Scan for the cell matching the given text and deliver its [x, y] coordinate at center. 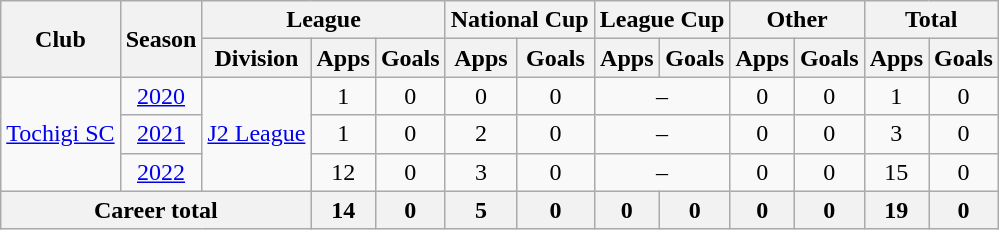
Total [931, 20]
Club [60, 39]
19 [896, 210]
2 [481, 134]
5 [481, 210]
12 [343, 172]
2022 [161, 172]
Other [797, 20]
Career total [156, 210]
Division [256, 58]
National Cup [520, 20]
2020 [161, 96]
League [324, 20]
League Cup [662, 20]
14 [343, 210]
J2 League [256, 134]
15 [896, 172]
Season [161, 39]
2021 [161, 134]
Tochigi SC [60, 134]
